Provide the [X, Y] coordinate of the cell's center where the given text is located.  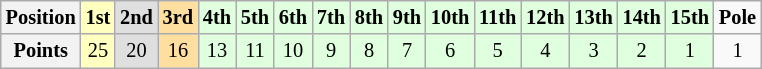
16 [178, 51]
8 [369, 51]
2 [642, 51]
4 [545, 51]
9th [407, 17]
7th [331, 17]
6 [450, 51]
10th [450, 17]
25 [98, 51]
11th [498, 17]
4th [217, 17]
2nd [136, 17]
11 [255, 51]
12th [545, 17]
5 [498, 51]
3rd [178, 17]
14th [642, 17]
7 [407, 51]
13 [217, 51]
9 [331, 51]
20 [136, 51]
Points [41, 51]
13th [593, 17]
Position [41, 17]
Pole [738, 17]
15th [690, 17]
8th [369, 17]
1st [98, 17]
6th [293, 17]
5th [255, 17]
10 [293, 51]
3 [593, 51]
